Pinpoint the cell where the given text exists, returning its [x, y] midpoint coordinate. 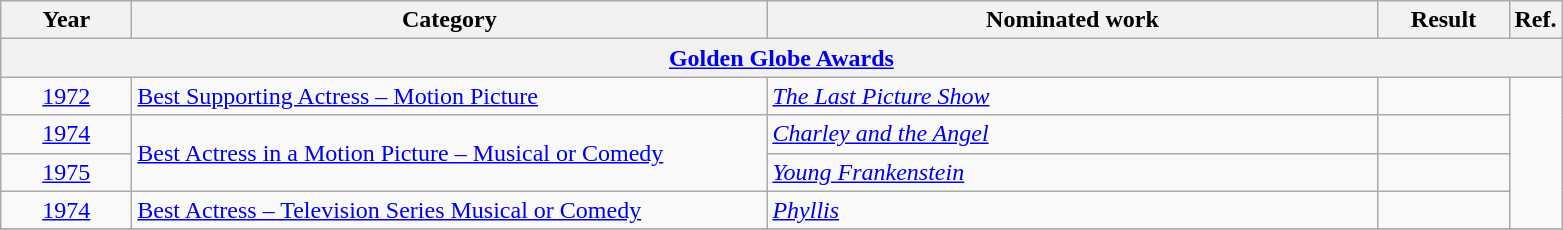
Best Actress in a Motion Picture – Musical or Comedy [450, 153]
1972 [66, 96]
Best Supporting Actress – Motion Picture [450, 96]
Category [450, 20]
Young Frankenstein [1072, 172]
Ref. [1536, 20]
Best Actress – Television Series Musical or Comedy [450, 210]
Result [1444, 20]
The Last Picture Show [1072, 96]
Charley and the Angel [1072, 134]
Nominated work [1072, 20]
Year [66, 20]
Golden Globe Awards [782, 58]
1975 [66, 172]
Phyllis [1072, 210]
